Locate the cell with the specified text and output its (X, Y) center coordinate. 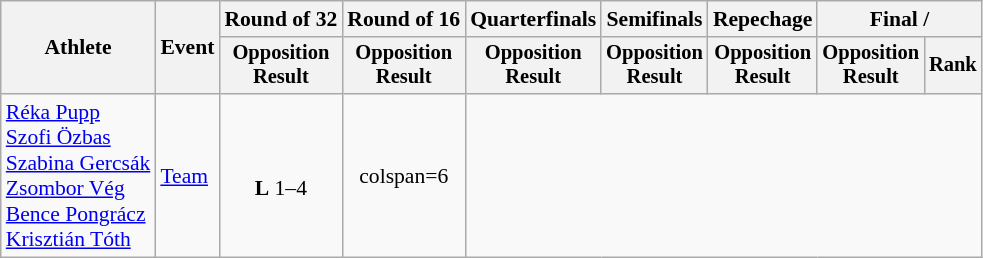
L 1–4 (280, 176)
Quarterfinals (533, 19)
Semifinals (654, 19)
Round of 16 (404, 19)
colspan=6 (404, 176)
Event (187, 48)
Team (187, 176)
Final / (899, 19)
Repechage (763, 19)
Round of 32 (280, 19)
Rank (953, 66)
Athlete (78, 48)
Réka PuppSzofi ÖzbasSzabina GercsákZsombor VégBence PongráczKrisztián Tóth (78, 176)
